Determine the [X, Y] coordinate at the center of the cell enclosing the given text.  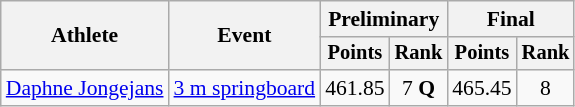
3 m springboard [245, 88]
8 [546, 88]
465.45 [482, 88]
Preliminary [384, 19]
Final [510, 19]
Athlete [85, 36]
Daphne Jongejans [85, 88]
7 Q [419, 88]
Event [245, 36]
461.85 [354, 88]
